Output the (X, Y) coordinate of the center of the cell containing the given text.  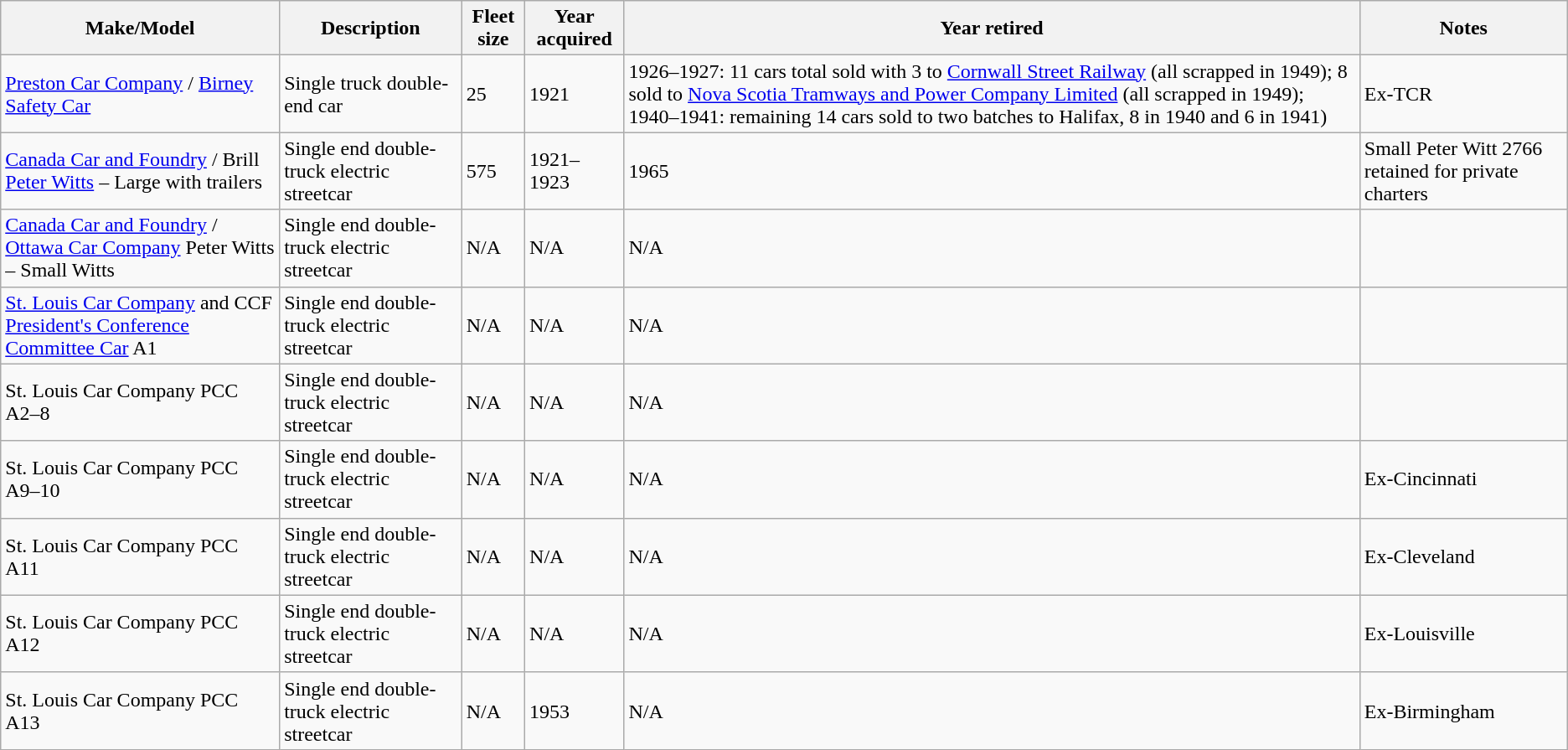
Description (370, 28)
Ex-Cleveland (1463, 556)
Ex-Louisville (1463, 634)
Ex-TCR (1463, 94)
Canada Car and Foundry / Ottawa Car Company Peter Witts – Small Witts (141, 248)
St. Louis Car Company PCC A9–10 (141, 479)
St. Louis Car Company PCC A11 (141, 556)
Notes (1463, 28)
Year acquired (575, 28)
Year retired (992, 28)
575 (493, 171)
St. Louis Car Company PCC A12 (141, 634)
St. Louis Car Company PCC A13 (141, 711)
Single truck double-end car (370, 94)
1953 (575, 711)
1921–1923 (575, 171)
1921 (575, 94)
25 (493, 94)
St. Louis Car Company and CCF President's Conference Committee Car A1 (141, 325)
1965 (992, 171)
Ex-Cincinnati (1463, 479)
St. Louis Car Company PCC A2–8 (141, 402)
Small Peter Witt 2766 retained for private charters (1463, 171)
Preston Car Company / Birney Safety Car (141, 94)
Canada Car and Foundry / Brill Peter Witts – Large with trailers (141, 171)
Make/Model (141, 28)
Ex-Birmingham (1463, 711)
Fleet size (493, 28)
